Identify which cell holds the provided text, then report its (X, Y) central coordinate. 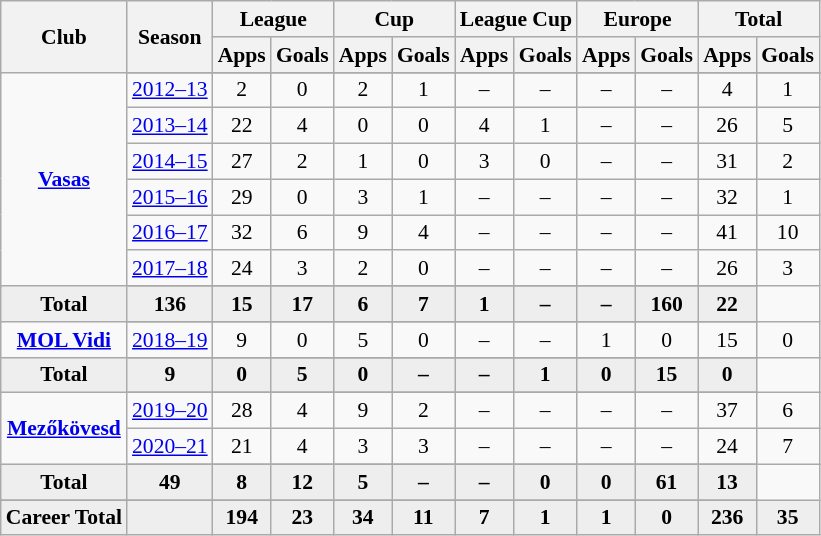
Season (170, 36)
2012–13 (170, 90)
Mezőkövesd (64, 428)
35 (788, 518)
2015–16 (170, 197)
Club (64, 36)
21 (242, 447)
194 (242, 518)
2017–18 (170, 269)
Europe (638, 19)
34 (363, 518)
136 (170, 304)
160 (666, 304)
37 (727, 411)
61 (666, 482)
League (274, 19)
17 (302, 304)
11 (424, 518)
27 (242, 162)
10 (788, 233)
12 (302, 482)
29 (242, 197)
28 (242, 411)
Vasas (64, 179)
49 (170, 482)
2020–21 (170, 447)
2016–17 (170, 233)
2018–19 (170, 340)
League Cup (516, 19)
13 (727, 482)
23 (302, 518)
31 (727, 162)
Career Total (64, 518)
8 (242, 482)
2013–14 (170, 126)
MOL Vidi (64, 340)
2014–15 (170, 162)
41 (727, 233)
2019–20 (170, 411)
236 (727, 518)
Cup (394, 19)
